Return [X, Y] of the center of cell containing provided text 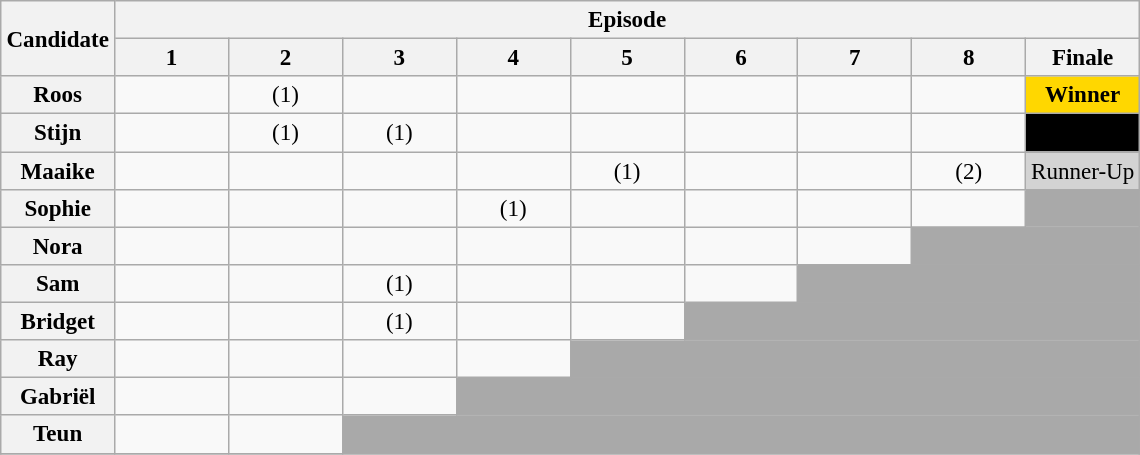
1 [172, 58]
2 [286, 58]
Gabriël [58, 397]
7 [855, 58]
Roos [58, 95]
Finale [1083, 58]
Bridget [58, 322]
8 [969, 58]
Stijn [58, 133]
Winner [1083, 95]
5 [627, 58]
Nora [58, 246]
Maaike [58, 171]
Ray [58, 359]
Sam [58, 284]
3 [399, 58]
Runner-Up [1083, 171]
Episode [628, 20]
Sophie [58, 209]
Teun [58, 435]
Candidate [58, 38]
4 [513, 58]
(2) [969, 171]
6 [741, 58]
